Return [x, y] of the center of cell containing provided text 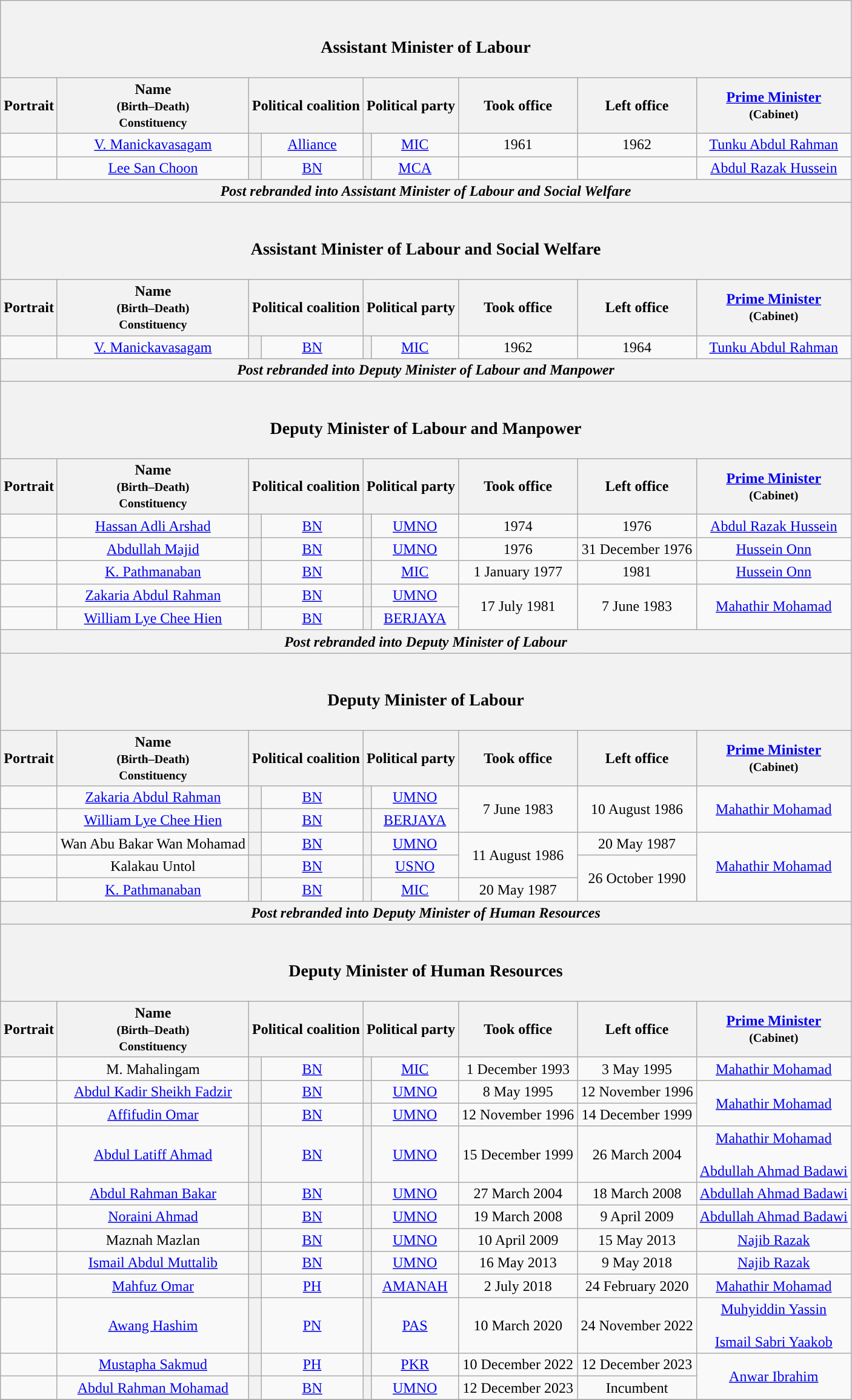
Maznah Mazlan [153, 1240]
Kalakau Untol [153, 867]
Post rebranded into Deputy Minister of Labour and Manpower [426, 370]
8 May 1995 [518, 1092]
Ismail Abdul Muttalib [153, 1263]
PN [313, 1325]
19 March 2008 [518, 1217]
Abdullah Majid [153, 549]
Deputy Minister of Human Resources [426, 962]
1961 [518, 145]
Abdul Rahman Mohamad [153, 1388]
9 May 2018 [637, 1263]
1974 [518, 526]
26 October 1990 [637, 878]
27 March 2004 [518, 1193]
Incumbent [637, 1388]
Muhyiddin YassinIsmail Sabri Yaakob [773, 1325]
Assistant Minister of Labour [426, 39]
26 March 2004 [637, 1154]
Anwar Ibrahim [773, 1376]
Abdul Latiff Ahmad [153, 1154]
10 April 2009 [518, 1240]
Abdul Rahman Bakar [153, 1193]
Deputy Minister of Labour [426, 691]
Wan Abu Bakar Wan Mohamad [153, 844]
PAS [415, 1325]
Post rebranded into Deputy Minister of Labour [426, 641]
31 December 1976 [637, 549]
Alliance [313, 145]
1 December 1993 [518, 1068]
9 April 2009 [637, 1217]
M. Mahalingam [153, 1068]
14 December 1999 [637, 1115]
AMANAH [415, 1286]
Hassan Adli Arshad [153, 526]
Noraini Ahmad [153, 1217]
MCA [415, 168]
Deputy Minister of Labour and Manpower [426, 421]
18 March 2008 [637, 1193]
Mustapha Sakmud [153, 1365]
2 July 2018 [518, 1286]
11 August 1986 [518, 855]
10 August 1986 [637, 809]
Awang Hashim [153, 1325]
1964 [637, 347]
3 May 1995 [637, 1068]
24 November 2022 [637, 1325]
USNO [415, 867]
10 March 2020 [518, 1325]
10 December 2022 [518, 1365]
16 May 2013 [518, 1263]
Affifudin Omar [153, 1115]
Post rebranded into Assistant Minister of Labour and Social Welfare [426, 191]
Post rebranded into Deputy Minister of Human Resources [426, 913]
Abdul Kadir Sheikh Fadzir [153, 1092]
1 January 1977 [518, 572]
Mahathir MohamadAbdullah Ahmad Badawi [773, 1154]
15 May 2013 [637, 1240]
PKR [415, 1365]
15 December 1999 [518, 1154]
Lee San Choon [153, 168]
24 February 2020 [637, 1286]
Assistant Minister of Labour and Social Welfare [426, 241]
1981 [637, 572]
Mahfuz Omar [153, 1286]
17 July 1981 [518, 607]
